Scan for the cell matching the given text and deliver its (X, Y) coordinate at center. 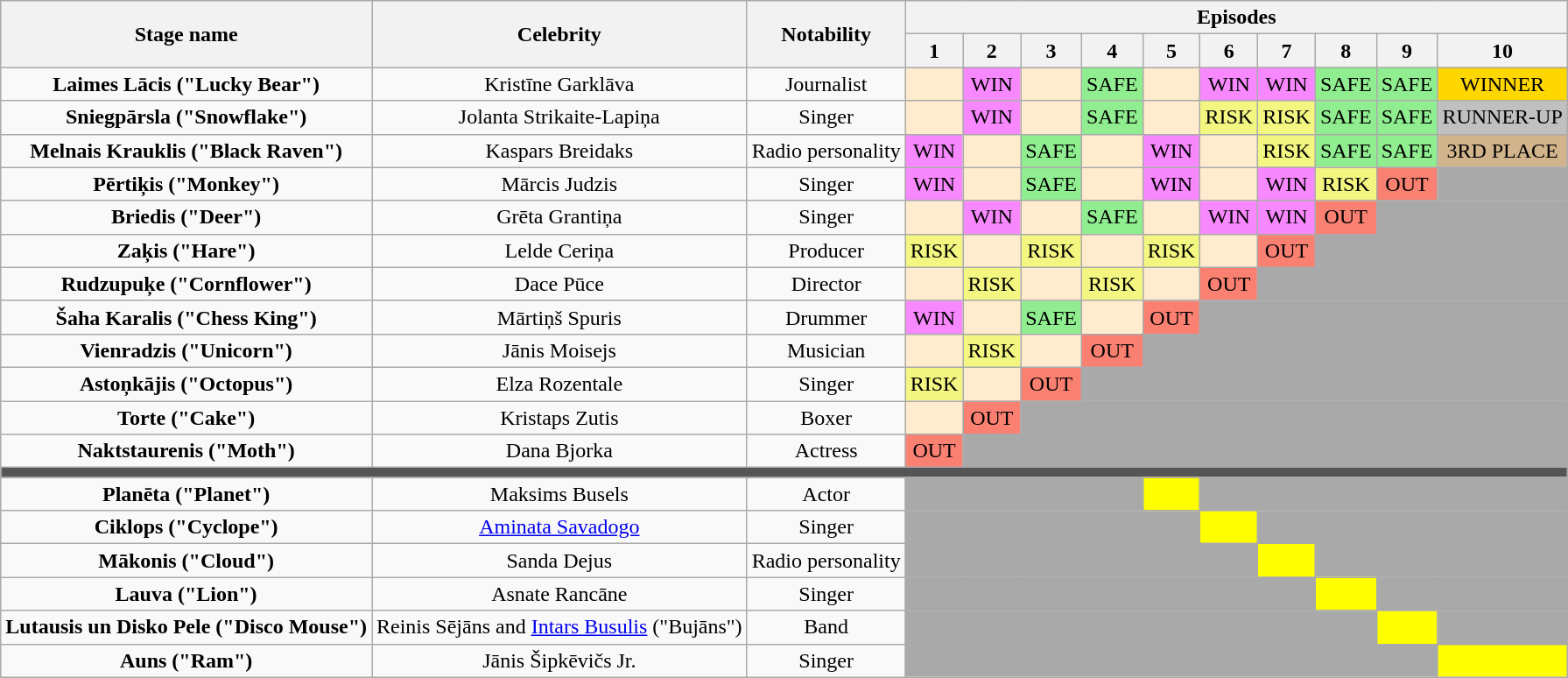
Asnate Rancāne (559, 594)
Mākonis ("Cloud") (186, 561)
Laimes Lācis ("Lucky Bear") (186, 84)
Journalist (826, 84)
Actress (826, 451)
Maksims Busels (559, 494)
Director (826, 284)
Sanda Dejus (559, 561)
Dace Pūce (559, 284)
2 (992, 51)
Kristaps Zutis (559, 418)
3RD PLACE (1502, 151)
Briedis ("Deer") (186, 217)
Notability (826, 34)
Celebrity (559, 34)
Episodes (1236, 18)
Lauva ("Lion") (186, 594)
Jolanta Strikaite-Lapiņa (559, 117)
Kristīne Garklāva (559, 84)
Drummer (826, 317)
Band (826, 627)
Ciklops ("Cyclope") (186, 527)
Astoņkājis ("Octopus") (186, 384)
Grēta Grantiņa (559, 217)
Rudzupuķe ("Cornflower") (186, 284)
1 (934, 51)
Planēta ("Planet") (186, 494)
Melnais Krauklis ("Black Raven") (186, 151)
4 (1112, 51)
Sniegpārsla ("Snowflake") (186, 117)
Auns ("Ram") (186, 660)
5 (1171, 51)
Mārcis Judzis (559, 184)
Musician (826, 350)
Kaspars Breidaks (559, 151)
RUNNER-UP (1502, 117)
Reinis Sējāns and Intars Busulis ("Bujāns") (559, 627)
Torte ("Cake") (186, 418)
Pērtiķis ("Monkey") (186, 184)
Dana Bjorka (559, 451)
3 (1051, 51)
Actor (826, 494)
10 (1502, 51)
Vienradzis ("Unicorn") (186, 350)
Lutausis un Disko Pele ("Disco Mouse") (186, 627)
Boxer (826, 418)
Producer (826, 251)
Aminata Savadogo (559, 527)
Jānis Moisejs (559, 350)
Lelde Ceriņa (559, 251)
9 (1407, 51)
6 (1229, 51)
WINNER (1502, 84)
Elza Rozentale (559, 384)
Stage name (186, 34)
Jānis Šipkēvičs Jr. (559, 660)
Mārtiņš Spuris (559, 317)
8 (1346, 51)
Zaķis ("Hare") (186, 251)
7 (1287, 51)
Šaha Karalis ("Chess King") (186, 317)
Naktstaurenis ("Moth") (186, 451)
